Identify which cell holds the provided text, then report its [X, Y] central coordinate. 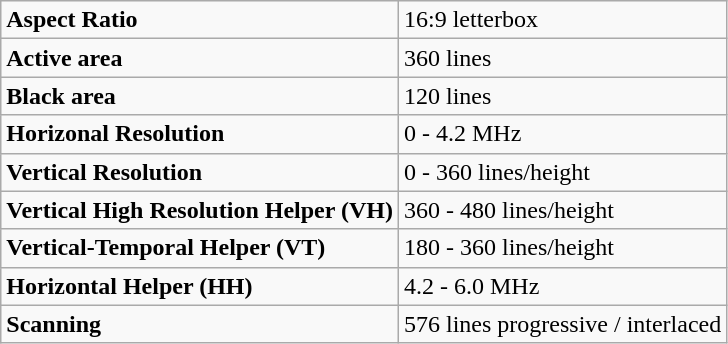
180 - 360 lines/height [562, 248]
Black area [200, 96]
Aspect Ratio [200, 20]
360 - 480 lines/height [562, 210]
0 - 4.2 MHz [562, 134]
Active area [200, 58]
Scanning [200, 324]
4.2 - 6.0 MHz [562, 286]
16:9 letterbox [562, 20]
Horizonal Resolution [200, 134]
120 lines [562, 96]
0 - 360 lines/height [562, 172]
576 lines progressive / interlaced [562, 324]
Horizontal Helper (HH) [200, 286]
Vertical-Temporal Helper (VT) [200, 248]
Vertical Resolution [200, 172]
360 lines [562, 58]
Vertical High Resolution Helper (VH) [200, 210]
